Detect which cell encompasses the target text, then output its (x, y) center coordinate. 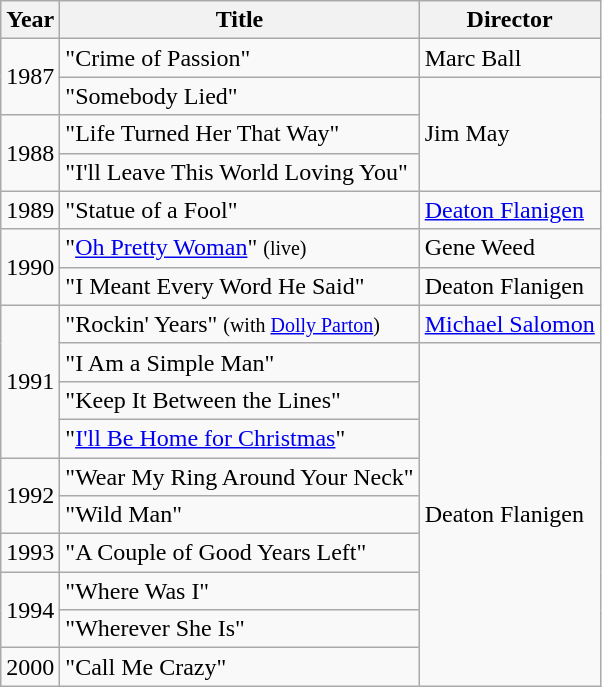
"Wherever She Is" (240, 629)
Jim May (510, 134)
Title (240, 20)
1989 (30, 210)
"Wear My Ring Around Your Neck" (240, 477)
1987 (30, 77)
1993 (30, 553)
"Crime of Passion" (240, 58)
1994 (30, 610)
Gene Weed (510, 248)
"Life Turned Her That Way" (240, 134)
1991 (30, 381)
Director (510, 20)
Michael Salomon (510, 324)
"I'll Leave This World Loving You" (240, 172)
"I Meant Every Word He Said" (240, 286)
"Rockin' Years" (with Dolly Parton) (240, 324)
"Call Me Crazy" (240, 667)
Marc Ball (510, 58)
"Statue of a Fool" (240, 210)
"I'll Be Home for Christmas" (240, 438)
"I Am a Simple Man" (240, 362)
1992 (30, 496)
"Wild Man" (240, 515)
"Where Was I" (240, 591)
"A Couple of Good Years Left" (240, 553)
2000 (30, 667)
1990 (30, 267)
"Oh Pretty Woman" (live) (240, 248)
"Keep It Between the Lines" (240, 400)
1988 (30, 153)
Year (30, 20)
"Somebody Lied" (240, 96)
